Search for the cell housing the specified text and yield its (x, y) center coordinate. 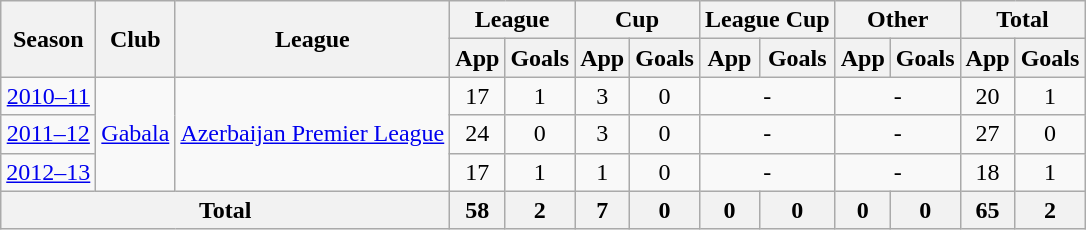
58 (478, 210)
Azerbaijan Premier League (312, 134)
27 (988, 134)
2012–13 (48, 172)
Season (48, 39)
2010–11 (48, 96)
Club (136, 39)
Cup (638, 20)
20 (988, 96)
7 (602, 210)
League Cup (767, 20)
18 (988, 172)
65 (988, 210)
24 (478, 134)
2011–12 (48, 134)
Gabala (136, 134)
Other (898, 20)
